Return the (x, y) coordinate for the center point of the cell that contains the specified text.  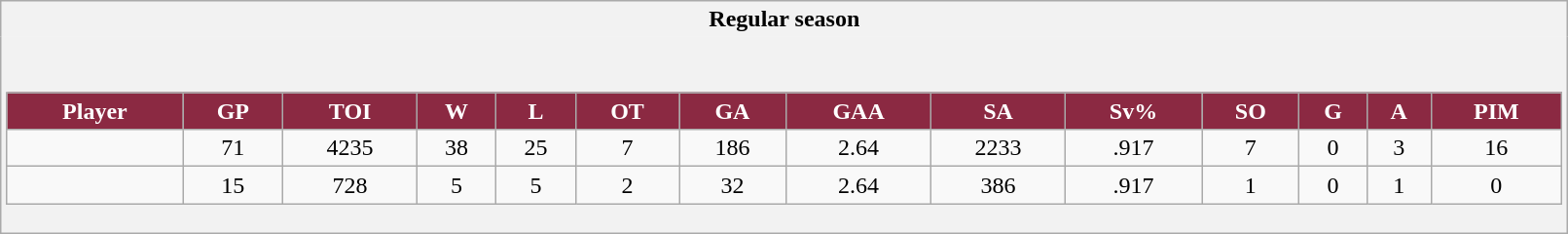
Player (95, 111)
32 (732, 185)
Regular season (784, 19)
16 (1496, 148)
71 (234, 148)
SO (1251, 111)
38 (456, 148)
186 (732, 148)
TOI (350, 111)
Player GP TOI W L OT GA GAA SA Sv% SO G A PIM 71 4235 38 25 7 186 2.64 2233 .917 7 0 3 16 15 728 5 5 2 32 2.64 386 .917 1 0 1 0 (784, 135)
25 (536, 148)
4235 (350, 148)
728 (350, 185)
A (1399, 111)
SA (999, 111)
W (456, 111)
L (536, 111)
386 (999, 185)
Sv% (1133, 111)
2 (627, 185)
15 (234, 185)
GP (234, 111)
OT (627, 111)
2233 (999, 148)
GA (732, 111)
G (1333, 111)
GAA (858, 111)
3 (1399, 148)
PIM (1496, 111)
